Determine the (x, y) coordinate at the center of the cell enclosing the given text.  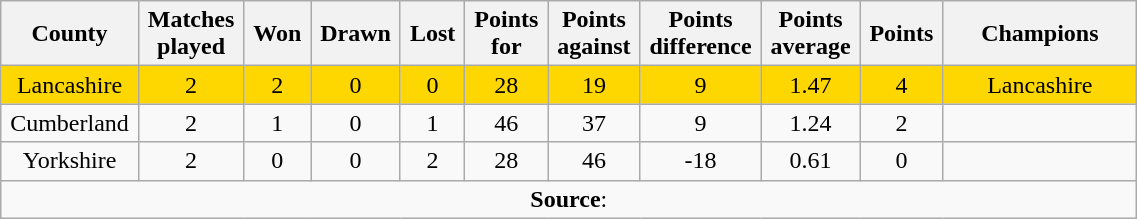
Drawn (356, 34)
19 (594, 85)
4 (902, 85)
Yorkshire (70, 161)
Won (278, 34)
Matches played (191, 34)
Points for (506, 34)
Lost (432, 34)
Source: (569, 199)
37 (594, 123)
1.47 (810, 85)
Cumberland (70, 123)
Points against (594, 34)
0.61 (810, 161)
Champions (1040, 34)
County (70, 34)
Points (902, 34)
Points difference (700, 34)
1.24 (810, 123)
Points average (810, 34)
-18 (700, 161)
